Return the [X, Y] coordinate for the center point of the cell that contains the specified text.  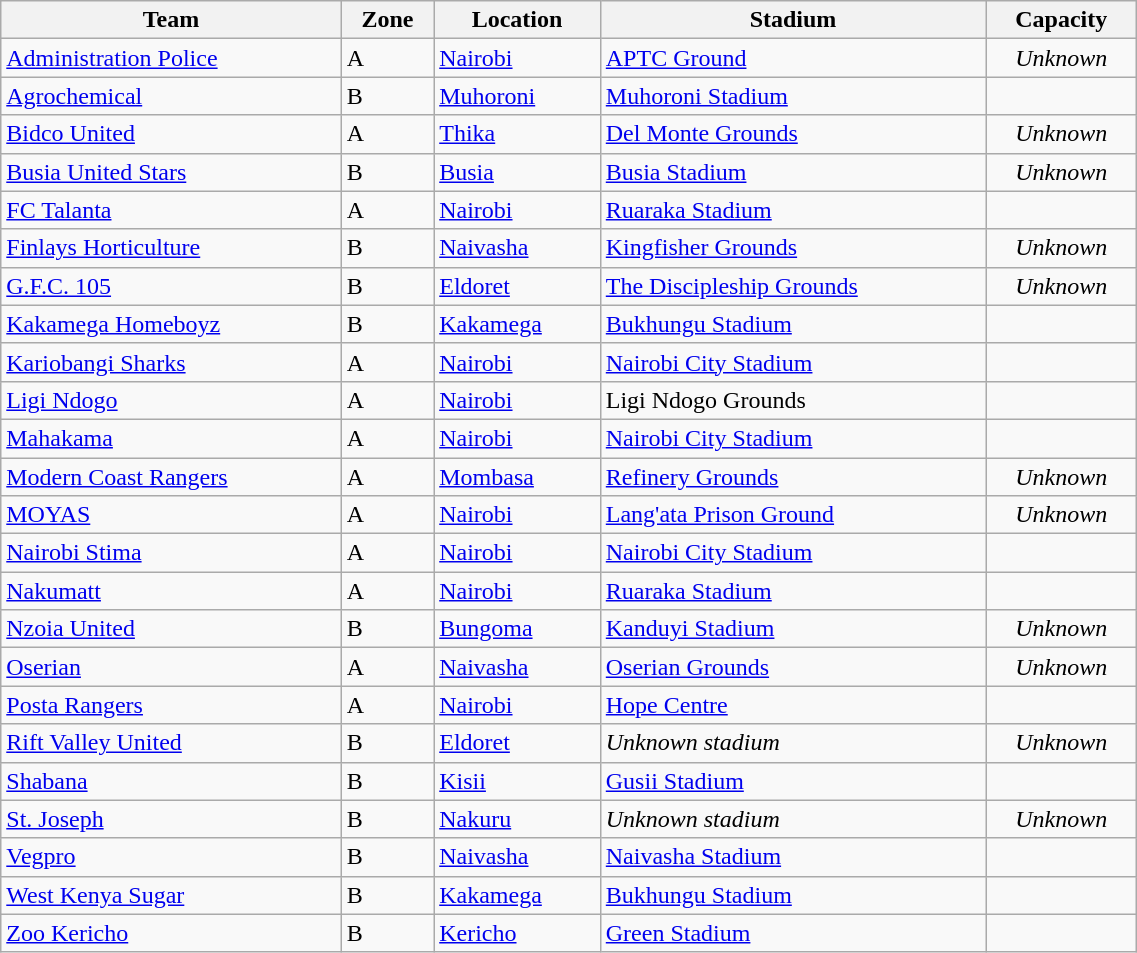
Posta Rangers [172, 705]
Ligi Ndogo Grounds [792, 400]
Capacity [1062, 20]
Team [172, 20]
Muhoroni Stadium [792, 96]
G.F.C. 105 [172, 286]
Hope Centre [792, 705]
Zone [387, 20]
Agrochemical [172, 96]
MOYAS [172, 515]
Busia United Stars [172, 172]
FC Talanta [172, 210]
Nakuru [518, 819]
APTC Ground [792, 58]
Green Stadium [792, 933]
Kanduyi Stadium [792, 629]
Nairobi Stima [172, 553]
Kingfisher Grounds [792, 248]
Muhoroni [518, 96]
Bungoma [518, 629]
Bidco United [172, 134]
West Kenya Sugar [172, 895]
Gusii Stadium [792, 781]
Zoo Kericho [172, 933]
Busia Stadium [792, 172]
Kariobangi Sharks [172, 362]
The Discipleship Grounds [792, 286]
Location [518, 20]
Mahakama [172, 438]
Kakamega Homeboyz [172, 324]
Naivasha Stadium [792, 857]
St. Joseph [172, 819]
Stadium [792, 20]
Kericho [518, 933]
Rift Valley United [172, 743]
Refinery Grounds [792, 477]
Nakumatt [172, 591]
Ligi Ndogo [172, 400]
Oserian Grounds [792, 667]
Mombasa [518, 477]
Busia [518, 172]
Thika [518, 134]
Kisii [518, 781]
Nzoia United [172, 629]
Finlays Horticulture [172, 248]
Oserian [172, 667]
Shabana [172, 781]
Del Monte Grounds [792, 134]
Vegpro [172, 857]
Lang'ata Prison Ground [792, 515]
Modern Coast Rangers [172, 477]
Administration Police [172, 58]
